Search for the cell housing the specified text and yield its [X, Y] center coordinate. 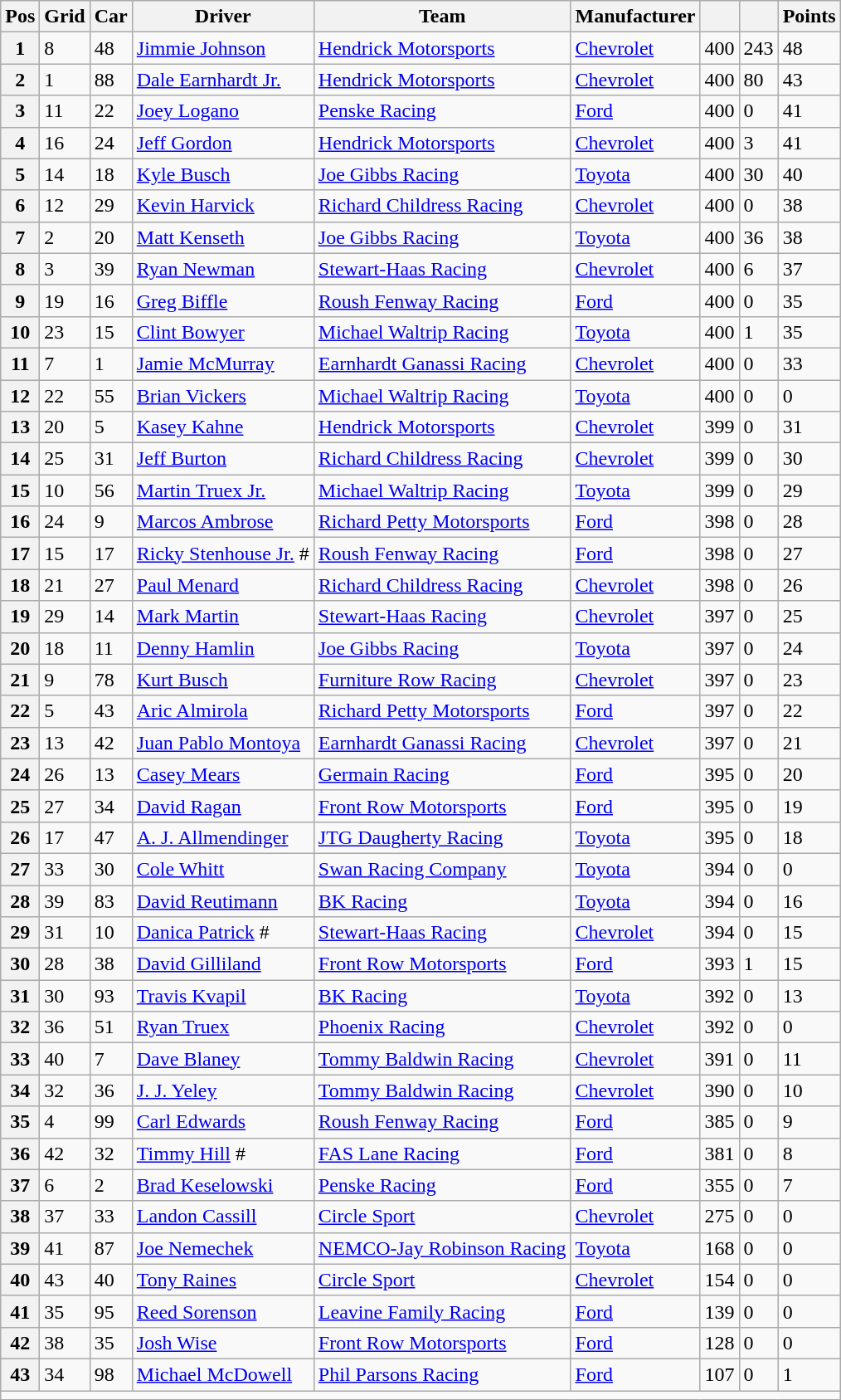
Aric Almirola [222, 711]
99 [111, 1122]
Mark Martin [222, 617]
56 [111, 490]
87 [111, 1248]
107 [720, 1374]
Ryan Truex [222, 1027]
Danica Patrick # [222, 933]
Kyle Busch [222, 174]
Jeff Gordon [222, 143]
Tony Raines [222, 1280]
55 [111, 396]
275 [720, 1217]
98 [111, 1374]
Clint Bowyer [222, 332]
Martin Truex Jr. [222, 490]
47 [111, 837]
Ricky Stenhouse Jr. # [222, 554]
385 [720, 1122]
Grid [65, 17]
Cole Whitt [222, 869]
Pos [20, 17]
Phoenix Racing [442, 1027]
243 [758, 48]
Paul Menard [222, 585]
Phil Parsons Racing [442, 1374]
154 [720, 1280]
David Ragan [222, 806]
51 [111, 1027]
Brian Vickers [222, 396]
Team [442, 17]
Kurt Busch [222, 680]
Joey Logano [222, 111]
Josh Wise [222, 1343]
David Gilliland [222, 964]
Joe Nemechek [222, 1248]
83 [111, 900]
Carl Edwards [222, 1122]
Travis Kvapil [222, 996]
Landon Cassill [222, 1217]
Points [809, 17]
Matt Kenseth [222, 237]
David Reutimann [222, 900]
391 [720, 1059]
393 [720, 964]
88 [111, 80]
J. J. Yeley [222, 1090]
Furniture Row Racing [442, 680]
Brad Keselowski [222, 1185]
FAS Lane Racing [442, 1154]
Dale Earnhardt Jr. [222, 80]
Kasey Kahne [222, 427]
Car [111, 17]
Germain Racing [442, 774]
Greg Biffle [222, 300]
Jeff Burton [222, 459]
Casey Mears [222, 774]
Driver [222, 17]
80 [758, 80]
Ryan Newman [222, 269]
390 [720, 1090]
Dave Blaney [222, 1059]
128 [720, 1343]
Denny Hamlin [222, 648]
Swan Racing Company [442, 869]
Jamie McMurray [222, 363]
Reed Sorenson [222, 1311]
Jimmie Johnson [222, 48]
168 [720, 1248]
Michael McDowell [222, 1374]
NEMCO-Jay Robinson Racing [442, 1248]
A. J. Allmendinger [222, 837]
Marcos Ambrose [222, 522]
381 [720, 1154]
Leavine Family Racing [442, 1311]
Kevin Harvick [222, 206]
139 [720, 1311]
Manufacturer [635, 17]
JTG Daugherty Racing [442, 837]
93 [111, 996]
355 [720, 1185]
78 [111, 680]
Juan Pablo Montoya [222, 743]
Timmy Hill # [222, 1154]
95 [111, 1311]
